Output the [x, y] coordinate of the center of the cell containing the given text.  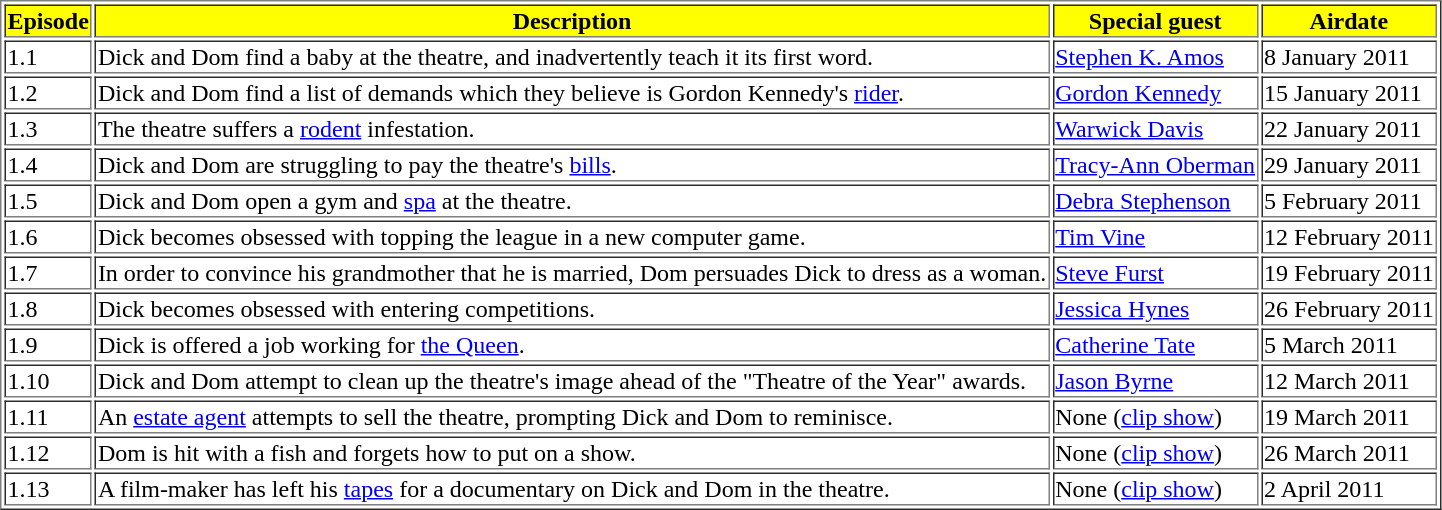
Debra Stephenson [1155, 200]
Stephen K. Amos [1155, 56]
Dom is hit with a fish and forgets how to put on a show. [572, 452]
19 March 2011 [1349, 416]
Dick and Dom find a baby at the theatre, and inadvertently teach it its first word. [572, 56]
Dick and Dom open a gym and spa at the theatre. [572, 200]
1.2 [48, 92]
1.1 [48, 56]
12 March 2011 [1349, 380]
15 January 2011 [1349, 92]
Jessica Hynes [1155, 308]
Warwick Davis [1155, 128]
12 February 2011 [1349, 236]
Catherine Tate [1155, 344]
1.9 [48, 344]
Dick becomes obsessed with entering competitions. [572, 308]
1.5 [48, 200]
1.6 [48, 236]
5 March 2011 [1349, 344]
Dick and Dom find a list of demands which they believe is Gordon Kennedy's rider. [572, 92]
1.3 [48, 128]
1.13 [48, 488]
1.10 [48, 380]
26 March 2011 [1349, 452]
Dick becomes obsessed with topping the league in a new computer game. [572, 236]
Airdate [1349, 20]
29 January 2011 [1349, 164]
2 April 2011 [1349, 488]
1.4 [48, 164]
Special guest [1155, 20]
1.11 [48, 416]
Episode [48, 20]
Dick is offered a job working for the Queen. [572, 344]
Dick and Dom are struggling to pay the theatre's bills. [572, 164]
1.7 [48, 272]
1.8 [48, 308]
The theatre suffers a rodent infestation. [572, 128]
Tracy-Ann Oberman [1155, 164]
A film-maker has left his tapes for a documentary on Dick and Dom in the theatre. [572, 488]
An estate agent attempts to sell the theatre, prompting Dick and Dom to reminisce. [572, 416]
Tim Vine [1155, 236]
19 February 2011 [1349, 272]
5 February 2011 [1349, 200]
Jason Byrne [1155, 380]
22 January 2011 [1349, 128]
8 January 2011 [1349, 56]
26 February 2011 [1349, 308]
In order to convince his grandmother that he is married, Dom persuades Dick to dress as a woman. [572, 272]
Gordon Kennedy [1155, 92]
Description [572, 20]
1.12 [48, 452]
Steve Furst [1155, 272]
Dick and Dom attempt to clean up the theatre's image ahead of the "Theatre of the Year" awards. [572, 380]
